Search for the cell housing the specified text and yield its [x, y] center coordinate. 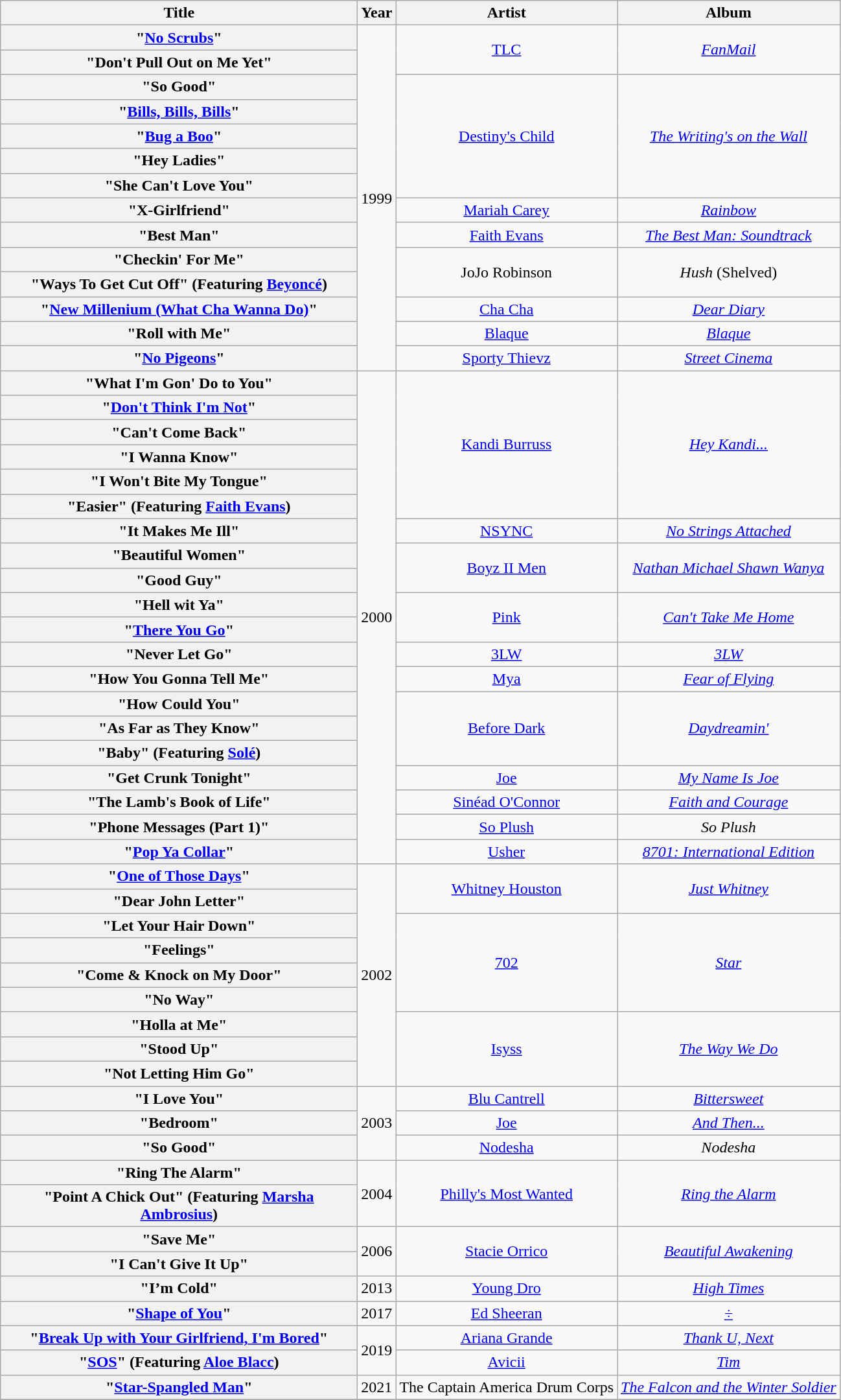
Mya [507, 679]
"Can't Come Back" [179, 432]
"How You Gonna Tell Me" [179, 679]
Album [729, 13]
"Beautiful Women" [179, 555]
"SOS" (Featuring Aloe Blacc) [179, 1362]
"No Way" [179, 999]
Artist [507, 13]
"Let Your Hair Down" [179, 926]
2021 [377, 1387]
"Bedroom" [179, 1123]
"Don't Think I'm Not" [179, 408]
"I Wanna Know" [179, 457]
Stacie Orrico [507, 1252]
Usher [507, 852]
"Holla at Me" [179, 1024]
"Ways To Get Cut Off" (Featuring Beyoncé) [179, 284]
The Captain America Drum Corps [507, 1387]
"Hey Ladies" [179, 161]
1999 [377, 198]
"Roll with Me" [179, 334]
2002 [377, 975]
Tim [729, 1362]
Hey Kandi... [729, 445]
"No Pigeons" [179, 358]
"Baby" (Featuring Solé) [179, 753]
Blu Cantrell [507, 1099]
Dear Diary [729, 309]
"One of Those Days" [179, 876]
"Dear John Letter" [179, 901]
"She Can't Love You" [179, 185]
No Strings Attached [729, 531]
My Name Is Joe [729, 778]
"I Can't Give It Up" [179, 1264]
High Times [729, 1289]
Sporty Thievz [507, 358]
"Bills, Bills, Bills" [179, 111]
Philly's Most Wanted [507, 1194]
"New Millenium (What Cha Wanna Do)" [179, 309]
Bittersweet [729, 1099]
"Save Me" [179, 1239]
"I Won't Bite My Tongue" [179, 482]
Street Cinema [729, 358]
The Writing's on the Wall [729, 136]
2000 [377, 617]
"Star-Spangled Man" [179, 1387]
Faith and Courage [729, 802]
Isyss [507, 1049]
"Get Crunk Tonight" [179, 778]
NSYNC [507, 531]
2003 [377, 1123]
Ring the Alarm [729, 1194]
Title [179, 13]
2013 [377, 1289]
Daydreamin' [729, 728]
"It Makes Me Ill" [179, 531]
Before Dark [507, 728]
"Never Let Go" [179, 654]
Rainbow [729, 210]
"I Love You" [179, 1099]
FanMail [729, 50]
Can't Take Me Home [729, 617]
÷ [729, 1313]
Year [377, 13]
"I’m Cold" [179, 1289]
"Checkin' For Me" [179, 259]
JoJo Robinson [507, 272]
Young Dro [507, 1289]
"Ring The Alarm" [179, 1172]
"Feelings" [179, 950]
"Come & Knock on My Door" [179, 975]
"Bug a Boo" [179, 136]
Star [729, 962]
"Not Letting Him Go" [179, 1073]
"As Far as They Know" [179, 729]
702 [507, 962]
"Point A Chick Out" (Featuring Marsha Ambrosius) [179, 1206]
Thank U, Next [729, 1338]
Beautiful Awakening [729, 1252]
"Hell wit Ya" [179, 605]
"Easier" (Featuring Faith Evans) [179, 506]
Nathan Michael Shawn Wanya [729, 568]
Whitney Houston [507, 889]
"What I'm Gon' Do to You" [179, 383]
"How Could You" [179, 703]
TLC [507, 50]
2006 [377, 1252]
Sinéad O'Connor [507, 802]
Fear of Flying [729, 679]
"There You Go" [179, 629]
Hush (Shelved) [729, 272]
Cha Cha [507, 309]
Pink [507, 617]
The Falcon and the Winter Soldier [729, 1387]
"Phone Messages (Part 1)" [179, 827]
"The Lamb's Book of Life" [179, 802]
"Good Guy" [179, 580]
"Break Up with Your Girlfriend, I'm Bored" [179, 1338]
Ed Sheeran [507, 1313]
"Best Man" [179, 235]
Just Whitney [729, 889]
Avicii [507, 1362]
Ariana Grande [507, 1338]
Faith Evans [507, 235]
2017 [377, 1313]
Mariah Carey [507, 210]
"Pop Ya Collar" [179, 852]
2004 [377, 1194]
The Way We Do [729, 1049]
Kandi Burruss [507, 445]
2019 [377, 1350]
The Best Man: Soundtrack [729, 235]
Destiny's Child [507, 136]
"X-Girlfriend" [179, 210]
Boyz II Men [507, 568]
"Don't Pull Out on Me Yet" [179, 62]
8701: International Edition [729, 852]
And Then... [729, 1123]
"Stood Up" [179, 1049]
"Shape of You" [179, 1313]
"No Scrubs" [179, 38]
